Identify which cell holds the provided text, then report its (x, y) central coordinate. 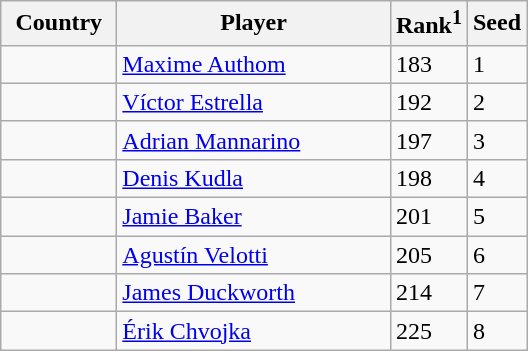
Seed (496, 24)
201 (428, 217)
Érik Chvojka (254, 331)
Player (254, 24)
Jamie Baker (254, 217)
Adrian Mannarino (254, 140)
4 (496, 178)
Víctor Estrella (254, 102)
198 (428, 178)
3 (496, 140)
Maxime Authom (254, 64)
Rank1 (428, 24)
7 (496, 293)
192 (428, 102)
1 (496, 64)
5 (496, 217)
225 (428, 331)
197 (428, 140)
James Duckworth (254, 293)
214 (428, 293)
6 (496, 255)
183 (428, 64)
205 (428, 255)
8 (496, 331)
Agustín Velotti (254, 255)
2 (496, 102)
Denis Kudla (254, 178)
Country (59, 24)
